Detect which cell encompasses the target text, then output its [X, Y] center coordinate. 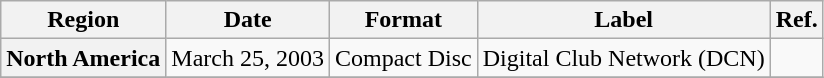
Digital Club Network (DCN) [624, 58]
Compact Disc [403, 58]
Label [624, 20]
Date [248, 20]
March 25, 2003 [248, 58]
North America [84, 58]
Region [84, 20]
Format [403, 20]
Ref. [796, 20]
